Search for the cell housing the specified text and yield its (x, y) center coordinate. 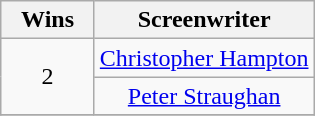
2 (48, 77)
Screenwriter (204, 20)
Wins (48, 20)
Peter Straughan (204, 96)
Christopher Hampton (204, 58)
